Determine the (X, Y) coordinate at the center of the cell enclosing the given text.  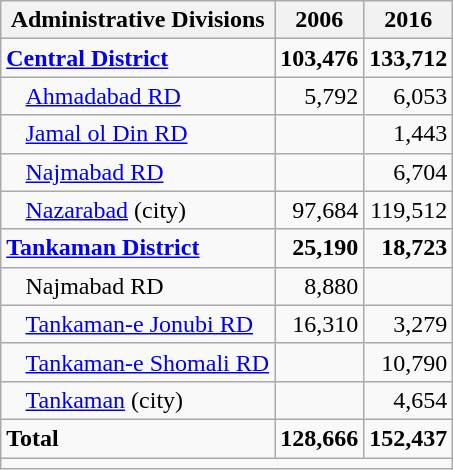
Tankaman-e Jonubi RD (138, 324)
1,443 (408, 134)
10,790 (408, 362)
Central District (138, 58)
5,792 (320, 96)
16,310 (320, 324)
128,666 (320, 438)
8,880 (320, 286)
Tankaman District (138, 248)
Nazarabad (city) (138, 210)
133,712 (408, 58)
6,704 (408, 172)
3,279 (408, 324)
2006 (320, 20)
Total (138, 438)
103,476 (320, 58)
119,512 (408, 210)
Jamal ol Din RD (138, 134)
6,053 (408, 96)
25,190 (320, 248)
Tankaman (city) (138, 400)
97,684 (320, 210)
Ahmadabad RD (138, 96)
Tankaman-e Shomali RD (138, 362)
Administrative Divisions (138, 20)
2016 (408, 20)
4,654 (408, 400)
152,437 (408, 438)
18,723 (408, 248)
